Return the [x, y] coordinate for the center point of the cell that contains the specified text.  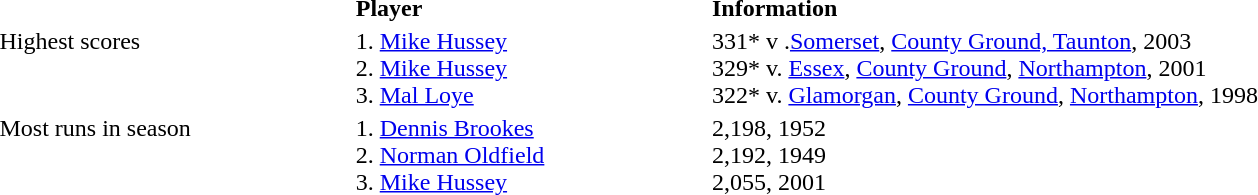
1. Mike Hussey2. Mike Hussey3. Mal Loye [530, 68]
